For the text-containing cell, return its midpoint in [X, Y] coordinate format. 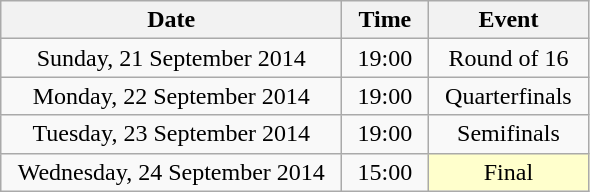
Tuesday, 23 September 2014 [172, 134]
Quarterfinals [508, 96]
Semifinals [508, 134]
Event [508, 20]
Round of 16 [508, 58]
Wednesday, 24 September 2014 [172, 172]
Monday, 22 September 2014 [172, 96]
Time [385, 20]
15:00 [385, 172]
Final [508, 172]
Sunday, 21 September 2014 [172, 58]
Date [172, 20]
